Find where the given text appears and provide that cell's center as [X, Y] coordinate. 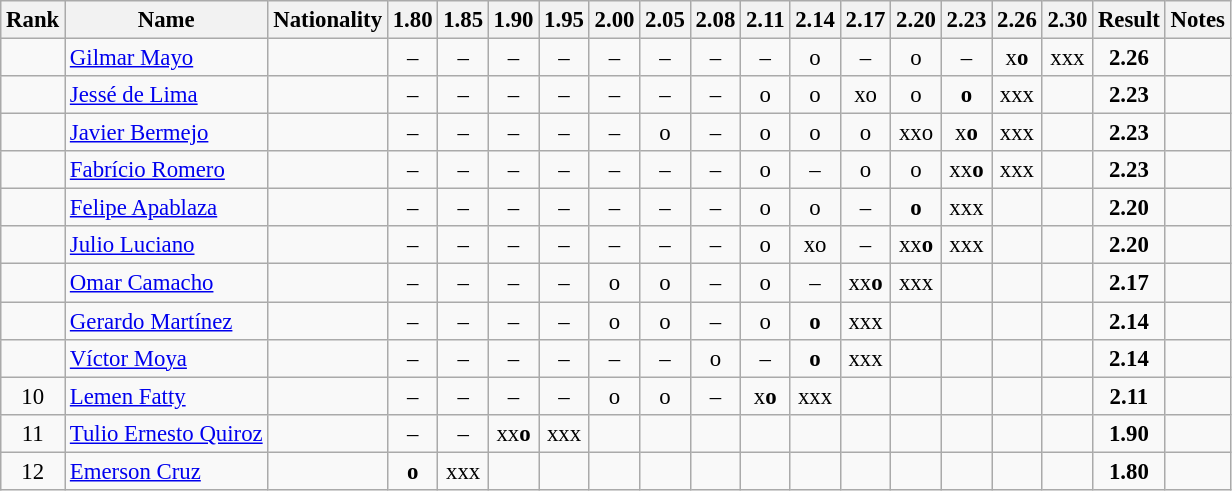
Rank [33, 20]
Javier Bermejo [166, 133]
Name [166, 20]
Felipe Apablaza [166, 208]
2.00 [614, 20]
11 [33, 433]
Tulio Ernesto Quiroz [166, 433]
Víctor Moya [166, 358]
Julio Luciano [166, 245]
1.95 [564, 20]
2.05 [665, 20]
Lemen Fatty [166, 396]
Gerardo Martínez [166, 321]
2.30 [1067, 20]
Fabrício Romero [166, 170]
1.85 [463, 20]
Result [1130, 20]
2.08 [715, 20]
10 [33, 396]
Gilmar Mayo [166, 58]
Emerson Cruz [166, 471]
Omar Camacho [166, 283]
Nationality [328, 20]
Notes [1198, 20]
12 [33, 471]
Jessé de Lima [166, 95]
